Output the [X, Y] coordinate of the center of the cell containing the given text.  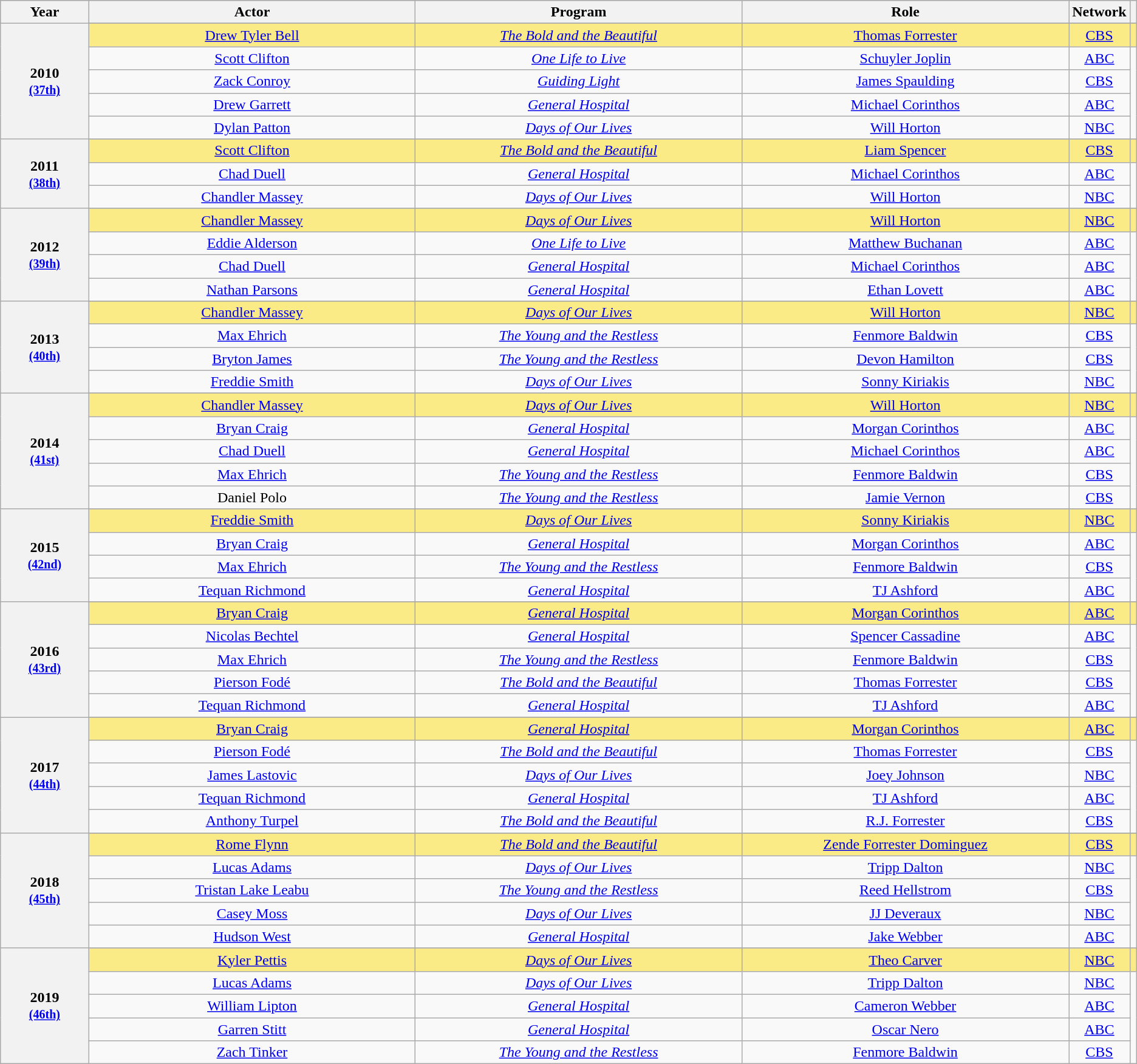
Devon Hamilton [905, 359]
Eddie Alderson [252, 243]
Role [905, 12]
Bryton James [252, 359]
2018 (45th) [45, 890]
2016 (43rd) [45, 659]
2013 (40th) [45, 347]
Zack Conroy [252, 81]
Actor [252, 12]
Schuyler Joplin [905, 58]
Liam Spencer [905, 151]
2017 (44th) [45, 775]
2015 (42nd) [45, 555]
2019 (46th) [45, 1006]
Tristan Lake Leabu [252, 890]
Kyler Pettis [252, 960]
Ethan Lovett [905, 290]
Network [1099, 12]
James Lastovic [252, 775]
R.J. Forrester [905, 821]
Cameron Webber [905, 1006]
Drew Tyler Bell [252, 35]
Drew Garrett [252, 104]
2012 (39th) [45, 254]
Jake Webber [905, 936]
Oscar Nero [905, 1029]
Anthony Turpel [252, 821]
Casey Moss [252, 913]
2014 (41st) [45, 451]
Jamie Vernon [905, 497]
Program [578, 12]
Reed Hellstrom [905, 890]
Rome Flynn [252, 844]
James Spaulding [905, 81]
Zach Tinker [252, 1052]
JJ Deveraux [905, 913]
Nathan Parsons [252, 290]
Nicolas Bechtel [252, 636]
Theo Carver [905, 960]
Guiding Light [578, 81]
William Lipton [252, 1006]
Daniel Polo [252, 497]
Joey Johnson [905, 775]
Garren Stitt [252, 1029]
Matthew Buchanan [905, 243]
Year [45, 12]
Spencer Cassadine [905, 636]
2011 (38th) [45, 174]
2010 (37th) [45, 81]
Zende Forrester Dominguez [905, 844]
Hudson West [252, 936]
Dylan Patton [252, 128]
